Determine the (X, Y) coordinate at the center of the cell enclosing the given text.  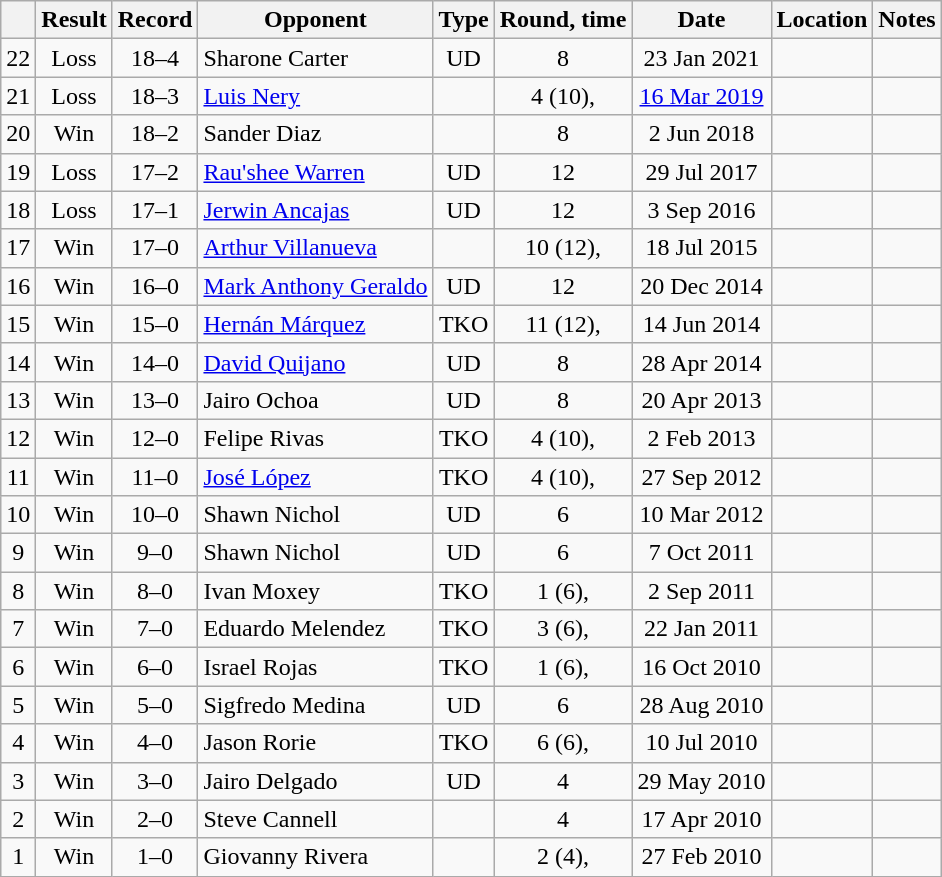
7 Oct 2011 (702, 553)
8–0 (155, 591)
Jairo Delgado (316, 781)
2 Sep 2011 (702, 591)
Eduardo Melendez (316, 629)
Sharone Carter (316, 58)
20 Apr 2013 (702, 400)
Jerwin Ancajas (316, 210)
23 Jan 2021 (702, 58)
Hernán Márquez (316, 324)
Opponent (316, 20)
27 Feb 2010 (702, 857)
17–2 (155, 172)
3 Sep 2016 (702, 210)
17–0 (155, 248)
16 Mar 2019 (702, 96)
Result (74, 20)
17–1 (155, 210)
Jairo Ochoa (316, 400)
13 (18, 400)
Felipe Rivas (316, 438)
Giovanny Rivera (316, 857)
3 (6), (563, 629)
15 (18, 324)
18 Jul 2015 (702, 248)
20 Dec 2014 (702, 286)
14 (18, 362)
10 (18, 515)
Steve Cannell (316, 819)
Ivan Moxey (316, 591)
28 Aug 2010 (702, 705)
Notes (907, 20)
José López (316, 477)
13–0 (155, 400)
6 (6), (563, 743)
3 (18, 781)
10 Jul 2010 (702, 743)
Israel Rojas (316, 667)
10–0 (155, 515)
Arthur Villanueva (316, 248)
Date (702, 20)
11 (12), (563, 324)
Location (822, 20)
22 (18, 58)
1 (18, 857)
7–0 (155, 629)
Record (155, 20)
29 May 2010 (702, 781)
Type (464, 20)
2 Feb 2013 (702, 438)
7 (18, 629)
9 (18, 553)
2 (4), (563, 857)
Luis Nery (316, 96)
18–2 (155, 134)
18–3 (155, 96)
Mark Anthony Geraldo (316, 286)
11 (18, 477)
17 (18, 248)
27 Sep 2012 (702, 477)
2–0 (155, 819)
5–0 (155, 705)
19 (18, 172)
Jason Rorie (316, 743)
21 (18, 96)
16 (18, 286)
2 Jun 2018 (702, 134)
6–0 (155, 667)
10 Mar 2012 (702, 515)
Rau'shee Warren (316, 172)
9–0 (155, 553)
2 (18, 819)
16–0 (155, 286)
18–4 (155, 58)
Round, time (563, 20)
17 Apr 2010 (702, 819)
3–0 (155, 781)
11–0 (155, 477)
Sander Diaz (316, 134)
16 Oct 2010 (702, 667)
5 (18, 705)
1–0 (155, 857)
18 (18, 210)
22 Jan 2011 (702, 629)
4–0 (155, 743)
David Quijano (316, 362)
14–0 (155, 362)
Sigfredo Medina (316, 705)
29 Jul 2017 (702, 172)
10 (12), (563, 248)
28 Apr 2014 (702, 362)
14 Jun 2014 (702, 324)
20 (18, 134)
12–0 (155, 438)
15–0 (155, 324)
